Return (x, y) of the center of cell containing provided text 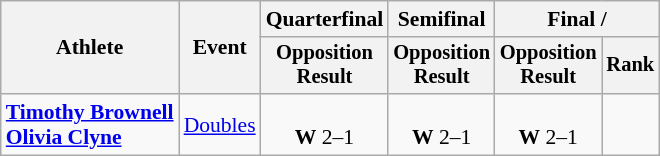
Final / (577, 19)
Doubles (220, 124)
Timothy BrownellOlivia Clyne (90, 124)
Quarterfinal (325, 19)
Event (220, 48)
Rank (631, 66)
Athlete (90, 48)
Semifinal (442, 19)
